Search for the cell housing the specified text and yield its [x, y] center coordinate. 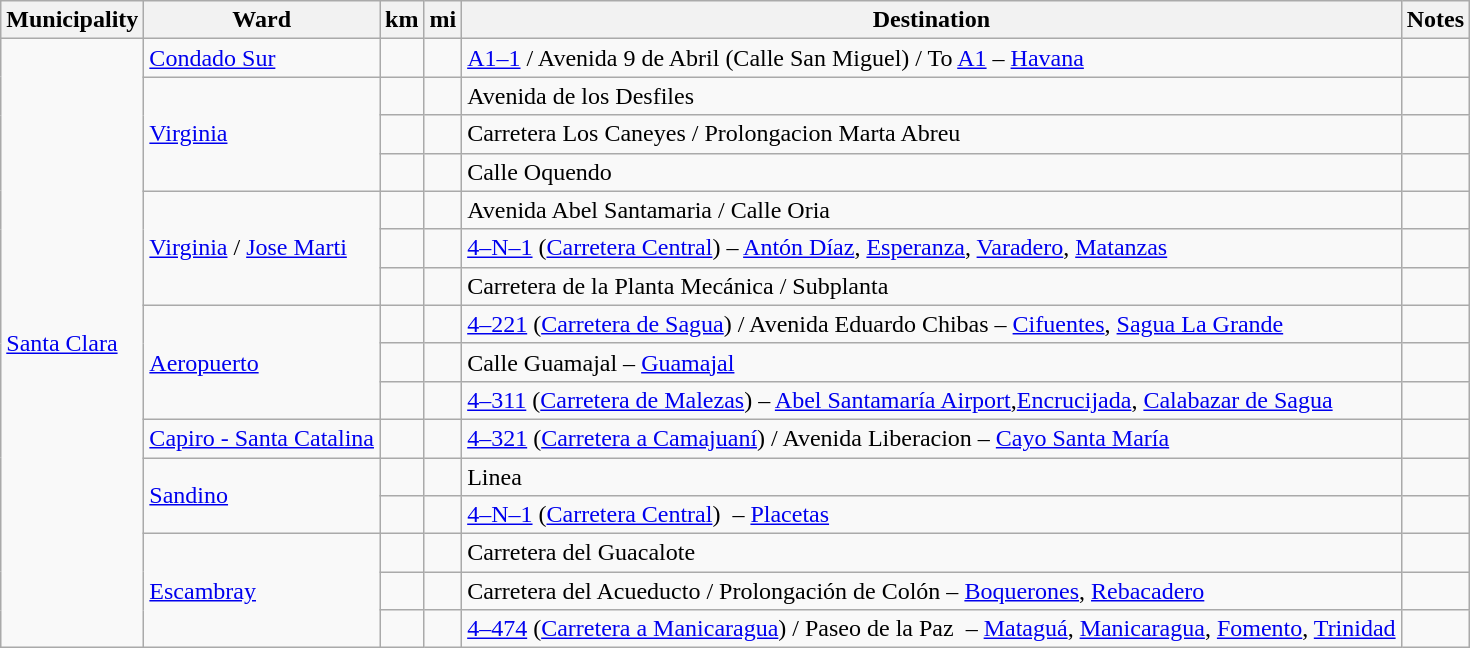
Avenida Abel Santamaria / Calle Oria [932, 210]
A1–1 / Avenida 9 de Abril (Calle San Miguel) / To A1 – Havana [932, 58]
Notes [1435, 20]
4–N–1 (Carretera Central) – Placetas [932, 515]
Municipality [72, 20]
Avenida de los Desfiles [932, 96]
Calle Oquendo [932, 172]
Ward [262, 20]
4–474 (Carretera a Manicaragua) / Paseo de la Paz – Mataguá, Manicaragua, Fomento, Trinidad [932, 629]
4–221 (Carretera de Sagua) / Avenida Eduardo Chibas – Cifuentes, Sagua La Grande [932, 324]
Carretera del Guacalote [932, 553]
4–N–1 (Carretera Central) – Antón Díaz, Esperanza, Varadero, Matanzas [932, 248]
Carretera Los Caneyes / Prolongacion Marta Abreu [932, 134]
Sandino [262, 496]
mi [443, 20]
Capiro - Santa Catalina [262, 438]
Virginia [262, 134]
Calle Guamajal – Guamajal [932, 362]
4–311 (Carretera de Malezas) – Abel Santamaría Airport,Encrucijada, Calabazar de Sagua [932, 400]
Condado Sur [262, 58]
Destination [932, 20]
km [402, 20]
Linea [932, 477]
Virginia / Jose Marti [262, 248]
Carretera de la Planta Mecánica / Subplanta [932, 286]
Escambray [262, 591]
Aeropuerto [262, 362]
Santa Clara [72, 344]
4–321 (Carretera a Camajuaní) / Avenida Liberacion – Cayo Santa María [932, 438]
Carretera del Acueducto / Prolongación de Colón – Boquerones, Rebacadero [932, 591]
